Search for the cell housing the specified text and yield its [X, Y] center coordinate. 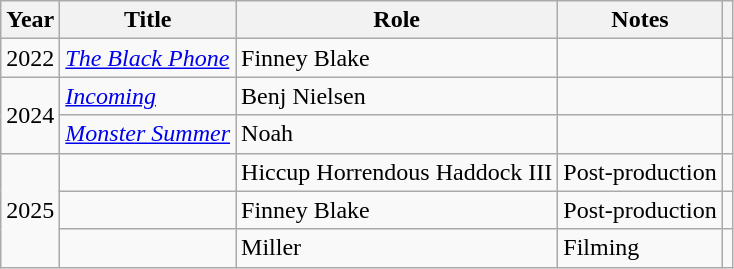
Benj Nielsen [397, 96]
2024 [30, 115]
Role [397, 20]
Year [30, 20]
2025 [30, 210]
Notes [640, 20]
Monster Summer [148, 134]
Title [148, 20]
Incoming [148, 96]
Filming [640, 248]
Noah [397, 134]
2022 [30, 58]
Hiccup Horrendous Haddock III [397, 172]
The Black Phone [148, 58]
Miller [397, 248]
